Search for the cell housing the specified text and yield its [x, y] center coordinate. 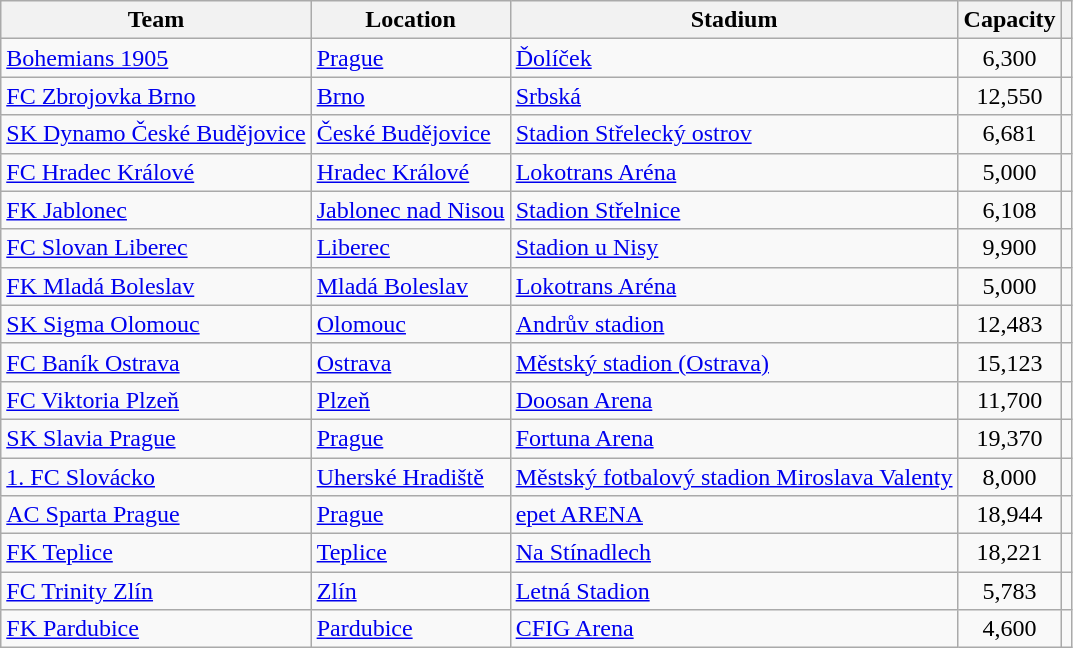
FC Viktoria Plzeň [156, 400]
15,123 [1010, 362]
Stadium [734, 20]
Andrův stadion [734, 324]
6,300 [1010, 58]
19,370 [1010, 438]
Zlín [410, 591]
Městský fotbalový stadion Miroslava Valenty [734, 477]
FC Zbrojovka Brno [156, 96]
Teplice [410, 553]
FK Teplice [156, 553]
FC Slovan Liberec [156, 248]
18,221 [1010, 553]
1. FC Slovácko [156, 477]
Olomouc [410, 324]
Plzeň [410, 400]
9,900 [1010, 248]
Ostrava [410, 362]
SK Slavia Prague [156, 438]
4,600 [1010, 629]
epet ARENA [734, 515]
Ďolíček [734, 58]
12,550 [1010, 96]
Stadion Střelecký ostrov [734, 134]
Team [156, 20]
Fortuna Arena [734, 438]
České Budějovice [410, 134]
Městský stadion (Ostrava) [734, 362]
5,783 [1010, 591]
AC Sparta Prague [156, 515]
Uherské Hradiště [410, 477]
FK Pardubice [156, 629]
Capacity [1010, 20]
Doosan Arena [734, 400]
Srbská [734, 96]
12,483 [1010, 324]
Brno [410, 96]
FK Jablonec [156, 210]
Hradec Králové [410, 172]
FC Baník Ostrava [156, 362]
Stadion u Nisy [734, 248]
6,681 [1010, 134]
FC Hradec Králové [156, 172]
Pardubice [410, 629]
Na Stínadlech [734, 553]
FC Trinity Zlín [156, 591]
SK Dynamo České Budějovice [156, 134]
Location [410, 20]
Stadion Střelnice [734, 210]
Letná Stadion [734, 591]
FK Mladá Boleslav [156, 286]
Bohemians 1905 [156, 58]
Liberec [410, 248]
Mladá Boleslav [410, 286]
18,944 [1010, 515]
6,108 [1010, 210]
CFIG Arena [734, 629]
SK Sigma Olomouc [156, 324]
11,700 [1010, 400]
Jablonec nad Nisou [410, 210]
8,000 [1010, 477]
